Output the (X, Y) coordinate of the center of the cell containing the given text.  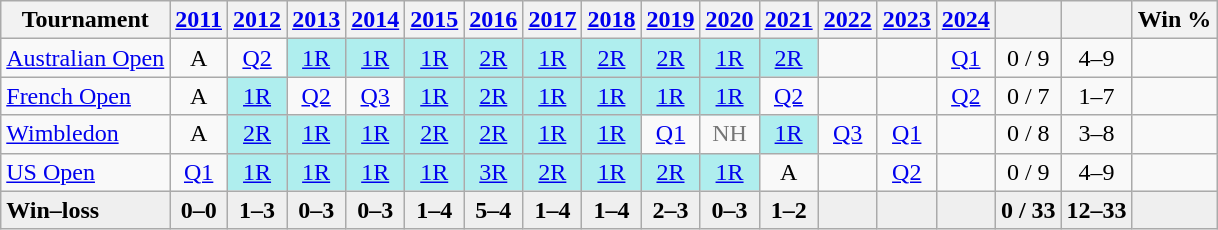
0 / 7 (1028, 96)
2–3 (670, 210)
2016 (494, 20)
2014 (376, 20)
2019 (670, 20)
1–7 (1096, 96)
Australian Open (86, 58)
Wimbledon (86, 134)
2013 (316, 20)
1–3 (258, 210)
0 / 33 (1028, 210)
NH (730, 134)
2011 (199, 20)
US Open (86, 172)
2017 (552, 20)
0–0 (199, 210)
2021 (788, 20)
2020 (730, 20)
2018 (612, 20)
12–33 (1096, 210)
Win–loss (86, 210)
Tournament (86, 20)
5–4 (494, 210)
1–2 (788, 210)
Win % (1174, 20)
3–8 (1096, 134)
0 / 8 (1028, 134)
3R (494, 172)
2024 (966, 20)
2023 (906, 20)
2012 (258, 20)
2022 (848, 20)
French Open (86, 96)
2015 (434, 20)
